Provide the [x, y] coordinate of the cell's center where the given text is located.  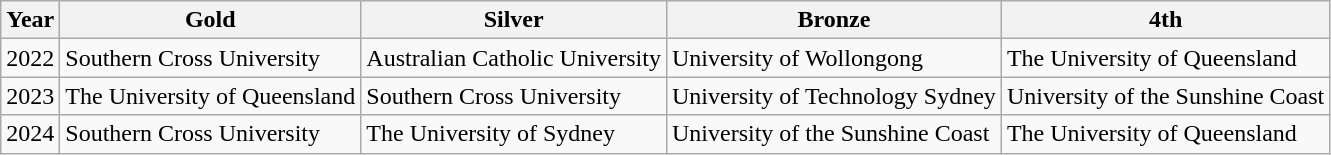
The University of Sydney [514, 134]
Silver [514, 20]
4th [1165, 20]
2022 [30, 58]
Bronze [834, 20]
Australian Catholic University [514, 58]
2023 [30, 96]
Year [30, 20]
University of Wollongong [834, 58]
2024 [30, 134]
Gold [210, 20]
University of Technology Sydney [834, 96]
